Return the (x, y) coordinate for the center point of the cell that contains the specified text.  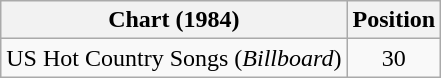
US Hot Country Songs (Billboard) (174, 58)
Chart (1984) (174, 20)
Position (394, 20)
30 (394, 58)
